Detect which cell encompasses the target text, then output its [x, y] center coordinate. 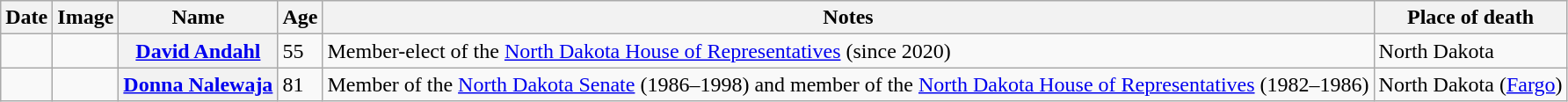
Name [199, 18]
Image [86, 18]
Age [301, 18]
Notes [848, 18]
81 [301, 84]
David Andahl [199, 51]
North Dakota [1470, 51]
Member-elect of the North Dakota House of Representatives (since 2020) [848, 51]
Member of the North Dakota Senate (1986–1998) and member of the North Dakota House of Representatives (1982–1986) [848, 84]
55 [301, 51]
North Dakota (Fargo) [1470, 84]
Place of death [1470, 18]
Donna Nalewaja [199, 84]
Date [26, 18]
